Identify which cell holds the provided text, then report its [x, y] central coordinate. 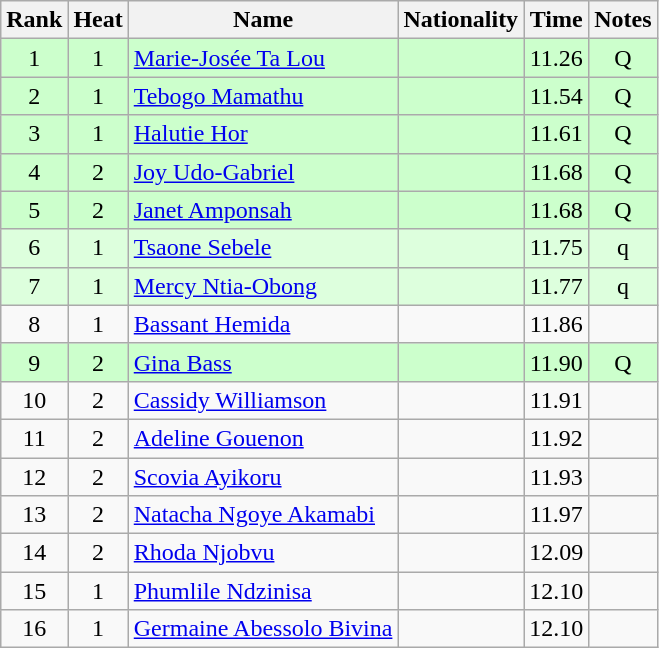
11.90 [556, 362]
Notes [623, 20]
10 [34, 400]
Time [556, 20]
11.91 [556, 400]
Cassidy Williamson [263, 400]
Natacha Ngoye Akamabi [263, 515]
7 [34, 286]
Scovia Ayikoru [263, 477]
3 [34, 134]
11.92 [556, 438]
Nationality [461, 20]
11.97 [556, 515]
13 [34, 515]
Heat [98, 20]
Bassant Hemida [263, 324]
Name [263, 20]
Mercy Ntia-Obong [263, 286]
11.86 [556, 324]
9 [34, 362]
Janet Amponsah [263, 210]
Rank [34, 20]
16 [34, 629]
Germaine Abessolo Bivina [263, 629]
11.77 [556, 286]
Tebogo Mamathu [263, 96]
Rhoda Njobvu [263, 553]
15 [34, 591]
11.26 [556, 58]
Phumlile Ndzinisa [263, 591]
5 [34, 210]
12 [34, 477]
Halutie Hor [263, 134]
12.09 [556, 553]
11.75 [556, 248]
Gina Bass [263, 362]
Adeline Gouenon [263, 438]
14 [34, 553]
Joy Udo-Gabriel [263, 172]
11.54 [556, 96]
Marie-Josée Ta Lou [263, 58]
11.61 [556, 134]
4 [34, 172]
Tsaone Sebele [263, 248]
6 [34, 248]
11 [34, 438]
8 [34, 324]
11.93 [556, 477]
